Search for the cell housing the specified text and yield its [X, Y] center coordinate. 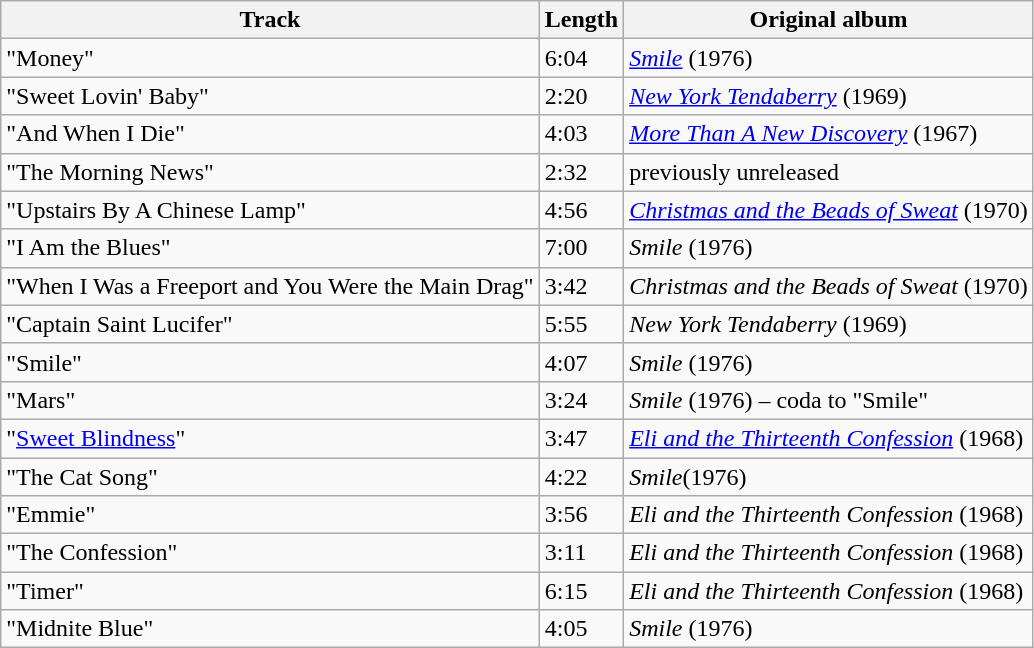
"Captain Saint Lucifer" [270, 324]
"The Confession" [270, 553]
Smile(1976) [829, 477]
3:56 [581, 515]
4:22 [581, 477]
"Midnite Blue" [270, 629]
4:03 [581, 134]
2:32 [581, 172]
4:05 [581, 629]
4:56 [581, 210]
"Mars" [270, 400]
2:20 [581, 96]
7:00 [581, 248]
Smile (1976) – coda to "Smile" [829, 400]
"Upstairs By A Chinese Lamp" [270, 210]
"Sweet Lovin' Baby" [270, 96]
5:55 [581, 324]
"Money" [270, 58]
"I Am the Blues" [270, 248]
"The Morning News" [270, 172]
6:15 [581, 591]
previously unreleased [829, 172]
"And When I Die" [270, 134]
More Than A New Discovery (1967) [829, 134]
4:07 [581, 362]
3:42 [581, 286]
3:47 [581, 438]
"Smile" [270, 362]
"The Cat Song" [270, 477]
3:24 [581, 400]
Original album [829, 20]
3:11 [581, 553]
"Sweet Blindness" [270, 438]
6:04 [581, 58]
"Timer" [270, 591]
Track [270, 20]
"Emmie" [270, 515]
Length [581, 20]
"When I Was a Freeport and You Were the Main Drag" [270, 286]
